From the cell containing the given text, extract its center point as (x, y) coordinate. 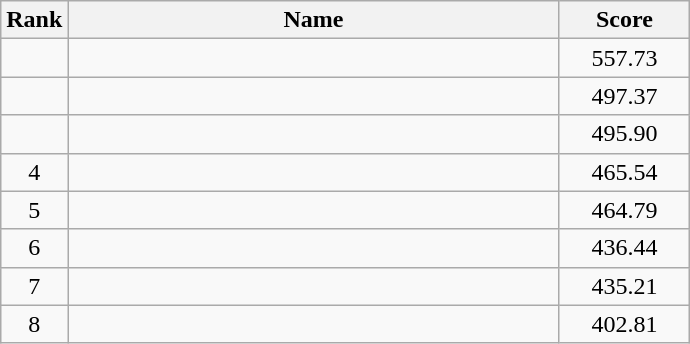
8 (34, 324)
Name (314, 20)
Score (624, 20)
557.73 (624, 58)
5 (34, 210)
436.44 (624, 248)
497.37 (624, 96)
465.54 (624, 172)
464.79 (624, 210)
7 (34, 286)
4 (34, 172)
402.81 (624, 324)
Rank (34, 20)
495.90 (624, 134)
6 (34, 248)
435.21 (624, 286)
